Find where the given text appears and provide that cell's center as [x, y] coordinate. 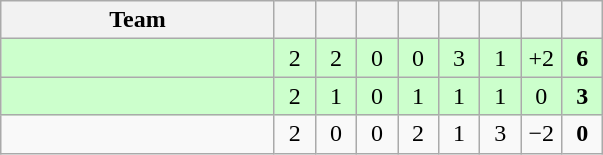
Team [138, 20]
6 [582, 58]
+2 [542, 58]
−2 [542, 134]
